For the text-containing cell, return its midpoint in [X, Y] coordinate format. 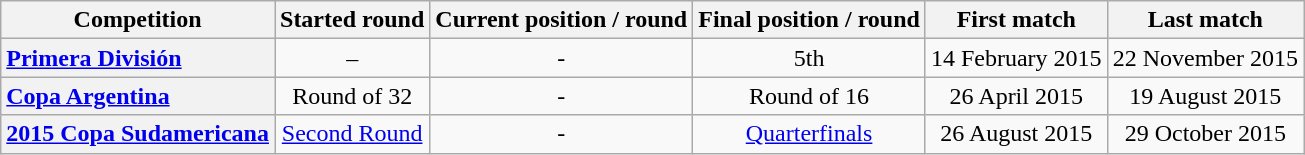
26 April 2015 [1016, 96]
14 February 2015 [1016, 58]
Primera División [138, 58]
26 August 2015 [1016, 134]
Final position / round [810, 20]
5th [810, 58]
29 October 2015 [1205, 134]
First match [1016, 20]
Quarterfinals [810, 134]
Second Round [352, 134]
2015 Copa Sudamericana [138, 134]
– [352, 58]
Round of 32 [352, 96]
Round of 16 [810, 96]
Started round [352, 20]
Competition [138, 20]
19 August 2015 [1205, 96]
Last match [1205, 20]
Current position / round [562, 20]
Copa Argentina [138, 96]
22 November 2015 [1205, 58]
